Identify which cell holds the provided text, then report its [X, Y] central coordinate. 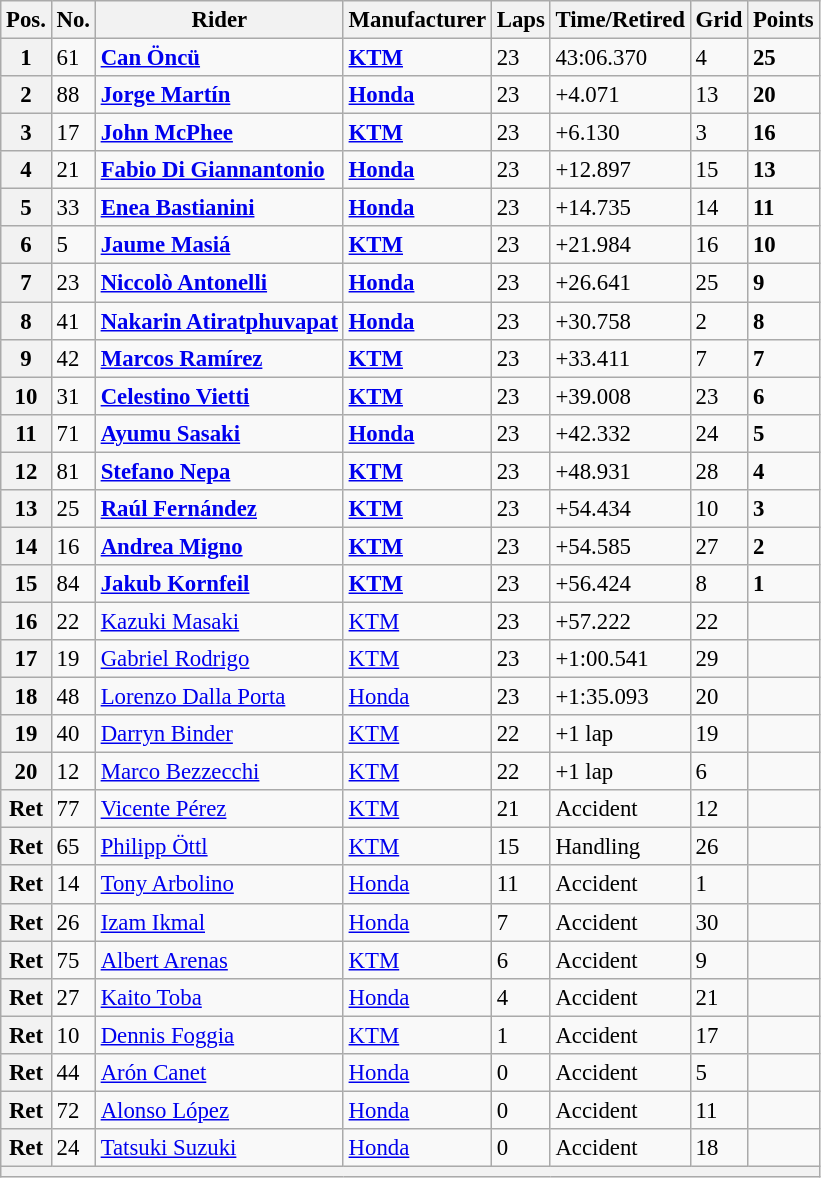
77 [73, 809]
Izam Ikmal [219, 922]
48 [73, 697]
+21.984 [620, 245]
+54.585 [620, 546]
Raúl Fernández [219, 509]
Dennis Foggia [219, 1035]
65 [73, 847]
61 [73, 58]
+14.735 [620, 208]
+6.130 [620, 133]
+1:35.093 [620, 697]
Kazuki Masaki [219, 621]
+4.071 [620, 95]
30 [718, 922]
+56.424 [620, 584]
Marco Bezzecchi [219, 772]
Time/Retired [620, 20]
Grid [718, 20]
+42.332 [620, 433]
Fabio Di Giannantonio [219, 170]
41 [73, 321]
Jorge Martín [219, 95]
Marcos Ramírez [219, 358]
72 [73, 1110]
Niccolò Antonelli [219, 283]
Rider [219, 20]
Andrea Migno [219, 546]
29 [718, 659]
+1:00.541 [620, 659]
Enea Bastianini [219, 208]
Albert Arenas [219, 960]
John McPhee [219, 133]
44 [73, 1073]
+57.222 [620, 621]
+33.411 [620, 358]
Kaito Toba [219, 997]
31 [73, 396]
Manufacturer [417, 20]
+48.931 [620, 471]
Ayumu Sasaki [219, 433]
Laps [520, 20]
42 [73, 358]
Tony Arbolino [219, 885]
Alonso López [219, 1110]
43:06.370 [620, 58]
88 [73, 95]
Arón Canet [219, 1073]
81 [73, 471]
Pos. [26, 20]
Celestino Vietti [219, 396]
Handling [620, 847]
Lorenzo Dalla Porta [219, 697]
Gabriel Rodrigo [219, 659]
Darryn Binder [219, 734]
Vicente Pérez [219, 809]
Jaume Masiá [219, 245]
+39.008 [620, 396]
Can Öncü [219, 58]
40 [73, 734]
Tatsuki Suzuki [219, 1148]
+30.758 [620, 321]
+26.641 [620, 283]
33 [73, 208]
84 [73, 584]
Nakarin Atiratphuvapat [219, 321]
+54.434 [620, 509]
Jakub Kornfeil [219, 584]
75 [73, 960]
+12.897 [620, 170]
No. [73, 20]
Points [784, 20]
28 [718, 471]
Stefano Nepa [219, 471]
71 [73, 433]
Philipp Öttl [219, 847]
